Capture the cell that displays the provided text and extract its [X, Y] central coordinate. 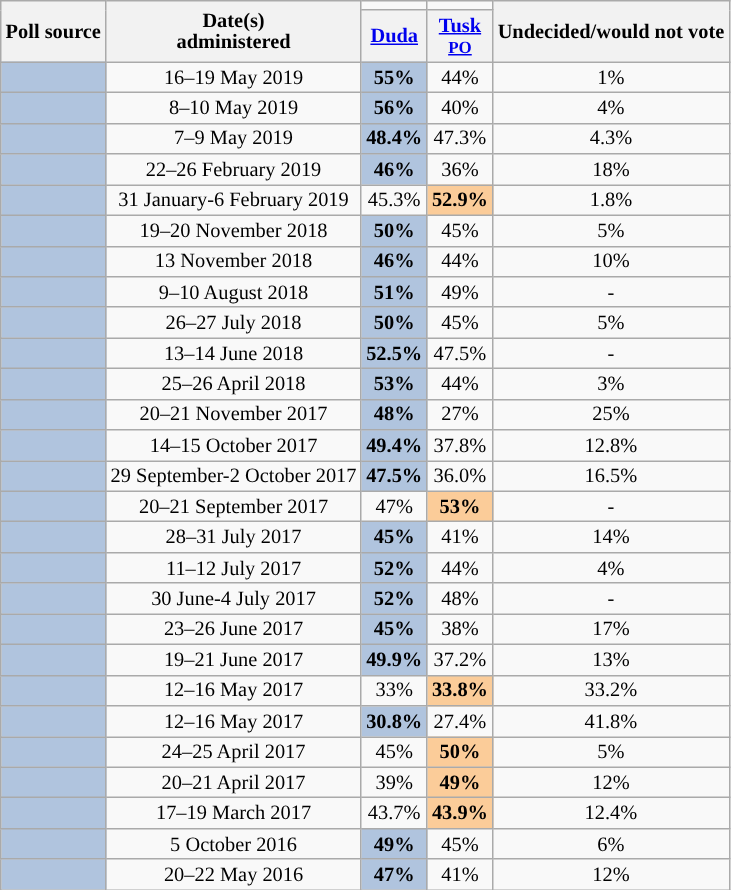
39% [394, 782]
Undecided/would not vote [611, 30]
29 September-2 October 2017 [234, 476]
25% [611, 414]
19–21 June 2017 [234, 660]
20–21 September 2017 [234, 506]
16.5% [611, 476]
4.3% [611, 138]
6% [611, 844]
36.0% [460, 476]
26–27 July 2018 [234, 322]
51% [394, 292]
37.8% [460, 446]
5 October 2016 [234, 844]
13 November 2018 [234, 262]
3% [611, 384]
30.8% [394, 720]
27.4% [460, 720]
45.3% [394, 200]
27% [460, 414]
13% [611, 660]
33% [394, 690]
43.9% [460, 812]
25–26 April 2018 [234, 384]
12.8% [611, 446]
48.4% [394, 138]
56% [394, 108]
24–25 April 2017 [234, 752]
40% [460, 108]
43.7% [394, 812]
1.8% [611, 200]
30 June-4 July 2017 [234, 598]
38% [460, 628]
Duda [394, 36]
17–19 March 2017 [234, 812]
19–20 November 2018 [234, 230]
36% [460, 170]
17% [611, 628]
20–21 November 2017 [234, 414]
49.4% [394, 446]
23–26 June 2017 [234, 628]
11–12 July 2017 [234, 568]
9–10 August 2018 [234, 292]
18% [611, 170]
Poll source [54, 30]
10% [611, 262]
55% [394, 78]
TuskPO [460, 36]
31 January-6 February 2019 [234, 200]
28–31 July 2017 [234, 538]
33.8% [460, 690]
41.8% [611, 720]
33.2% [611, 690]
16–19 May 2019 [234, 78]
49.9% [394, 660]
13–14 June 2018 [234, 354]
7–9 May 2019 [234, 138]
Date(s)administered [234, 30]
52.9% [460, 200]
22–26 February 2019 [234, 170]
14% [611, 538]
12.4% [611, 812]
20–21 April 2017 [234, 782]
52.5% [394, 354]
1% [611, 78]
20–22 May 2016 [234, 874]
14–15 October 2017 [234, 446]
8–10 May 2019 [234, 108]
47.3% [460, 138]
37.2% [460, 660]
